Output the (X, Y) coordinate of the center of the cell containing the given text.  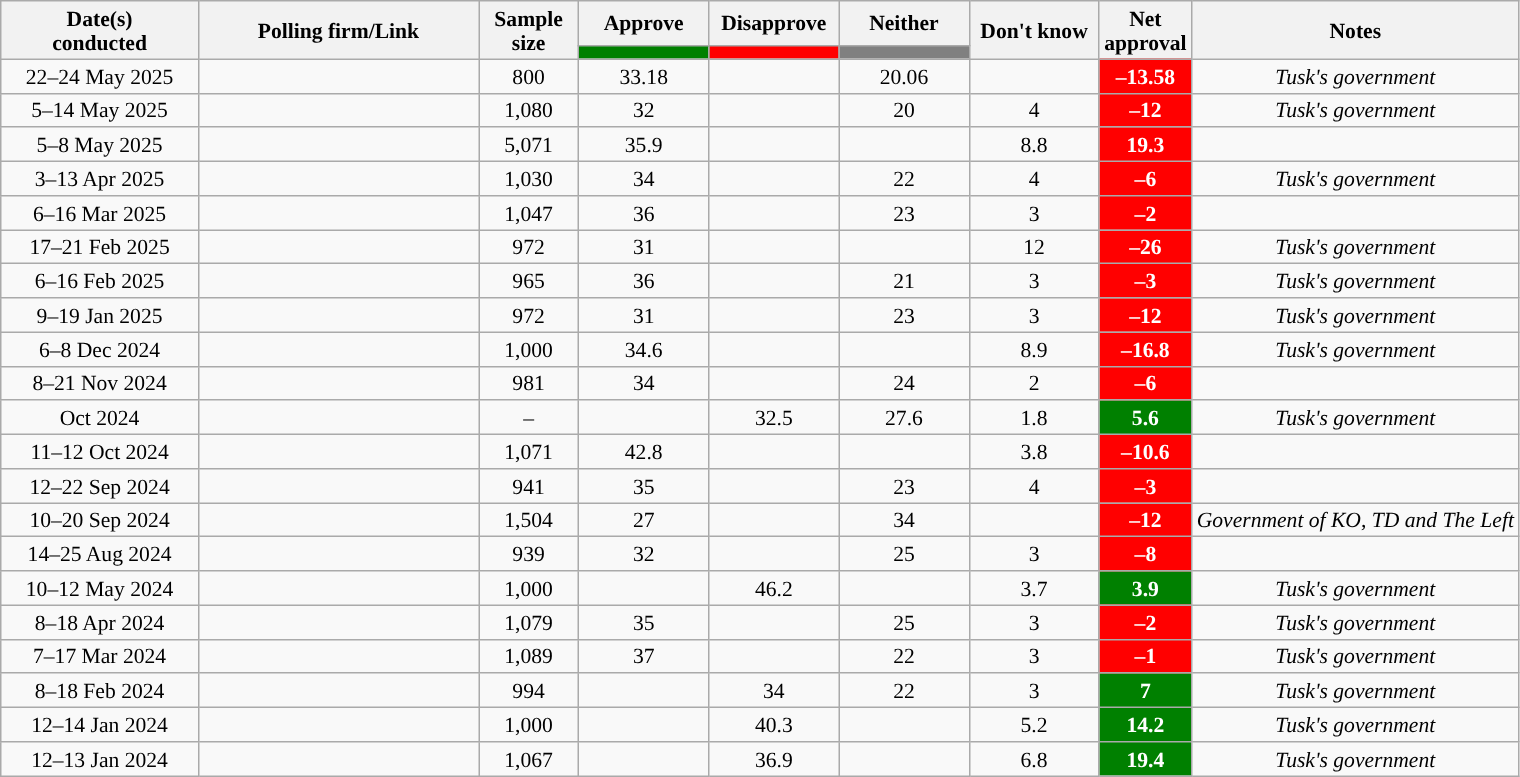
8–18 Apr 2024 (100, 622)
3.9 (1146, 588)
10–12 May 2024 (100, 588)
5–8 May 2025 (100, 145)
1,080 (528, 110)
Government of KO, TD and The Left (1356, 520)
941 (528, 486)
5.2 (1034, 725)
1.8 (1034, 418)
6–16 Mar 2025 (100, 213)
14–25 Aug 2024 (100, 554)
3.8 (1034, 452)
Approve (644, 24)
–16.8 (1146, 349)
24 (904, 383)
1,089 (528, 656)
35.9 (644, 145)
1,047 (528, 213)
1,071 (528, 452)
27.6 (904, 418)
7 (1146, 691)
46.2 (774, 588)
32.5 (774, 418)
Date(s)conducted (100, 30)
Sample size (528, 30)
7–17 Mar 2024 (100, 656)
2 (1034, 383)
981 (528, 383)
–10.6 (1146, 452)
965 (528, 281)
20.06 (904, 76)
800 (528, 76)
Net approval (1146, 30)
22–24 May 2025 (100, 76)
3.7 (1034, 588)
8–18 Feb 2024 (100, 691)
5.6 (1146, 418)
19.3 (1146, 145)
6–8 Dec 2024 (100, 349)
5–14 May 2025 (100, 110)
12 (1034, 247)
12–22 Sep 2024 (100, 486)
6–16 Feb 2025 (100, 281)
–8 (1146, 554)
Notes (1356, 30)
11–12 Oct 2024 (100, 452)
36.9 (774, 759)
Oct 2024 (100, 418)
Disapprove (774, 24)
21 (904, 281)
–26 (1146, 247)
20 (904, 110)
1,504 (528, 520)
17–21 Feb 2025 (100, 247)
Don't know (1034, 30)
34.6 (644, 349)
19.4 (1146, 759)
–13.58 (1146, 76)
5,071 (528, 145)
8.8 (1034, 145)
12–13 Jan 2024 (100, 759)
1,079 (528, 622)
14.2 (1146, 725)
27 (644, 520)
939 (528, 554)
33.18 (644, 76)
1,030 (528, 179)
10–20 Sep 2024 (100, 520)
40.3 (774, 725)
1,067 (528, 759)
9–19 Jan 2025 (100, 315)
Polling firm/Link (338, 30)
–1 (1146, 656)
3–13 Apr 2025 (100, 179)
37 (644, 656)
– (528, 418)
Neither (904, 24)
8–21 Nov 2024 (100, 383)
994 (528, 691)
42.8 (644, 452)
6.8 (1034, 759)
12–14 Jan 2024 (100, 725)
8.9 (1034, 349)
